Return the [X, Y] coordinate for the center point of the cell that contains the specified text.  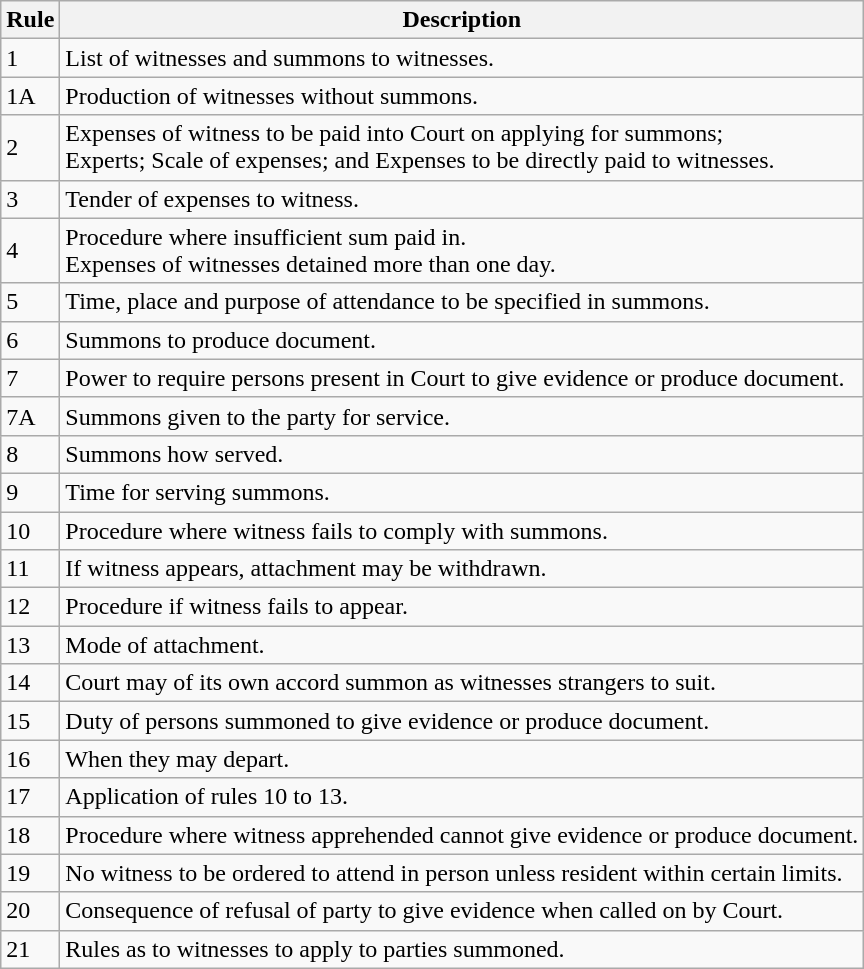
Procedure where witness apprehended cannot give evidence or produce document. [462, 835]
Rule [30, 20]
Time, place and purpose of attendance to be specified in summons. [462, 302]
20 [30, 911]
14 [30, 683]
13 [30, 645]
10 [30, 531]
9 [30, 492]
21 [30, 949]
19 [30, 873]
Description [462, 20]
2 [30, 148]
16 [30, 759]
7A [30, 416]
If witness appears, attachment may be withdrawn. [462, 569]
No witness to be ordered to attend in person unless resident within certain limits. [462, 873]
18 [30, 835]
Production of witnesses without summons. [462, 96]
Consequence of refusal of party to give evidence when called on by Court. [462, 911]
5 [30, 302]
Procedure where insufficient sum paid in.Expenses of witnesses detained more than one day. [462, 250]
6 [30, 340]
8 [30, 454]
List of witnesses and summons to witnesses. [462, 58]
Mode of attachment. [462, 645]
Court may of its own accord summon as witnesses strangers to suit. [462, 683]
Time for serving summons. [462, 492]
Application of rules 10 to 13. [462, 797]
Rules as to witnesses to apply to parties summoned. [462, 949]
1A [30, 96]
Summons how served. [462, 454]
7 [30, 378]
17 [30, 797]
1 [30, 58]
When they may depart. [462, 759]
12 [30, 607]
11 [30, 569]
3 [30, 199]
Summons given to the party for service. [462, 416]
Duty of persons summoned to give evidence or produce document. [462, 721]
15 [30, 721]
Summons to produce document. [462, 340]
Tender of expenses to witness. [462, 199]
Expenses of witness to be paid into Court on applying for summons;Experts; Scale of expenses; and Expenses to be directly paid to witnesses. [462, 148]
Procedure where witness fails to comply with summons. [462, 531]
4 [30, 250]
Power to require persons present in Court to give evidence or produce document. [462, 378]
Procedure if witness fails to appear. [462, 607]
